Determine the (x, y) coordinate at the center of the cell enclosing the given text.  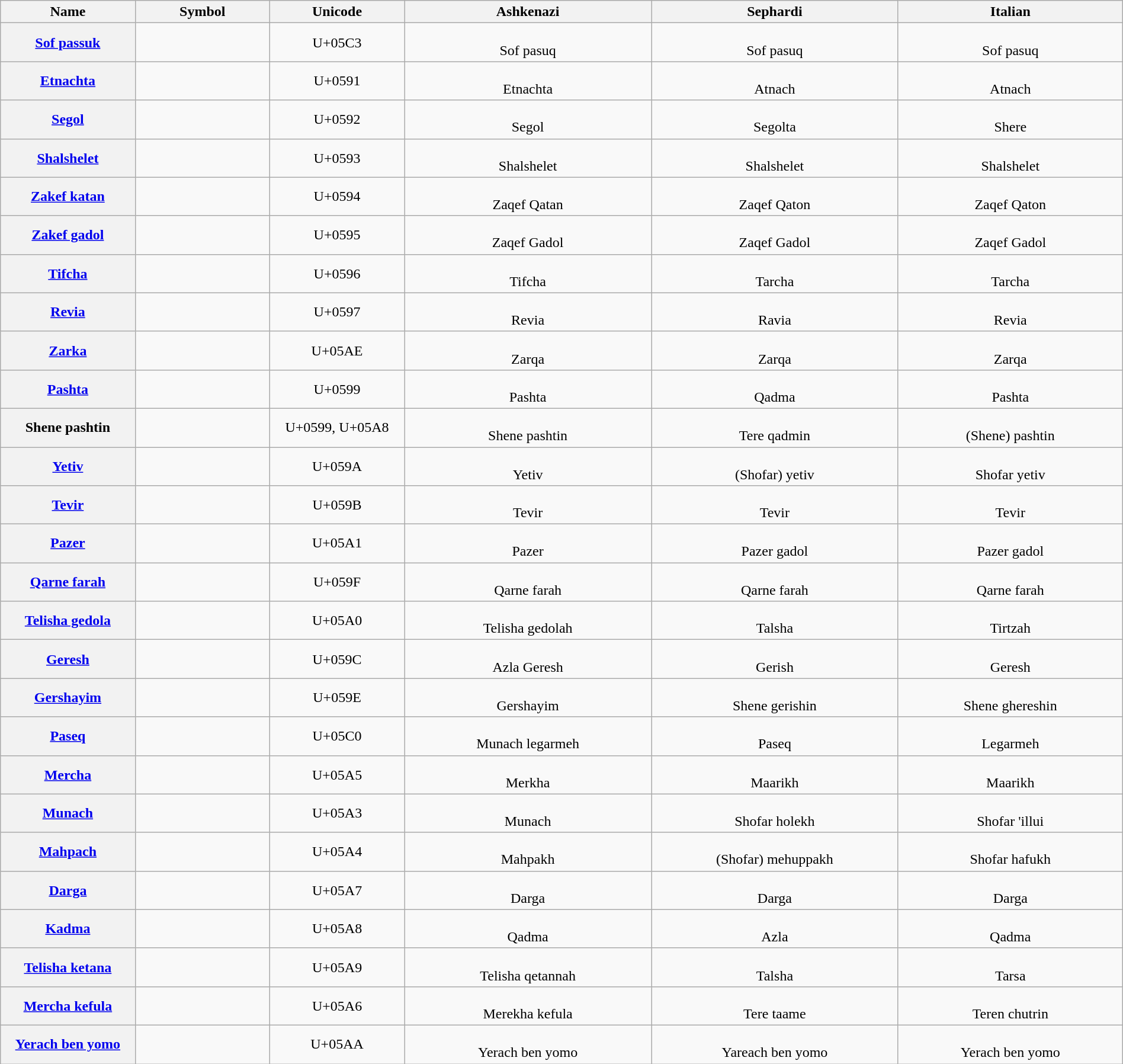
U+0594 (336, 197)
Gerish (775, 659)
Italian (1010, 12)
Shere (1010, 120)
U+0599, U+05A8 (336, 428)
Telisha qetannah (528, 967)
(Shofar) mehuppakh (775, 852)
Mahpach (68, 852)
Ravia (775, 312)
Shene gerishin (775, 698)
U+059B (336, 505)
Unicode (336, 12)
Teren chutrin (1010, 1006)
Merkha (528, 775)
U+059A (336, 466)
U+059C (336, 659)
Tere taame (775, 1006)
Legarmeh (1010, 736)
Munach legarmeh (528, 736)
Shofar 'illui (1010, 813)
Ashkenazi (528, 12)
U+05A9 (336, 967)
Azla (775, 929)
Shene ghereshin (1010, 698)
Mercha (68, 775)
U+0593 (336, 158)
Kadma (68, 929)
Telisha gedola (68, 621)
(Shofar) yetiv (775, 466)
U+05AE (336, 351)
Mercha kefula (68, 1006)
Name (68, 12)
U+05A3 (336, 813)
Sof passuk (68, 43)
U+05A8 (336, 929)
Zakef katan (68, 197)
U+05A1 (336, 544)
U+059E (336, 698)
U+0591 (336, 81)
Tirtzah (1010, 621)
Mahpakh (528, 852)
Segolta (775, 120)
U+0597 (336, 312)
Merekha kefula (528, 1006)
U+05C3 (336, 43)
U+05C0 (336, 736)
Zarka (68, 351)
(Shene) pashtin (1010, 428)
Telisha gedolah (528, 621)
Shofar hafukh (1010, 852)
U+05AA (336, 1044)
U+05A0 (336, 621)
Tere qadmin (775, 428)
Zaqef Qatan (528, 197)
Zakef gadol (68, 235)
U+05A5 (336, 775)
U+059F (336, 582)
U+0595 (336, 235)
Azla Geresh (528, 659)
U+0599 (336, 389)
U+0592 (336, 120)
Yareach ben yomo (775, 1044)
Shofar holekh (775, 813)
U+05A6 (336, 1006)
U+05A7 (336, 890)
Shofar yetiv (1010, 466)
Symbol (203, 12)
U+0596 (336, 274)
U+05A4 (336, 852)
Telisha ketana (68, 967)
Sephardi (775, 12)
Tarsa (1010, 967)
